Return (x, y) of the center of cell containing provided text 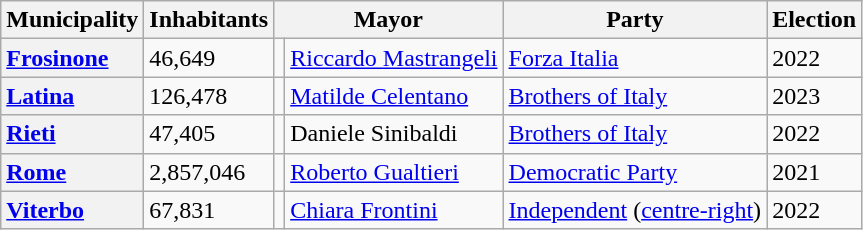
2021 (814, 172)
Roberto Gualtieri (394, 172)
46,649 (209, 58)
Matilde Celentano (394, 96)
47,405 (209, 134)
Riccardo Mastrangeli (394, 58)
Rome (72, 172)
126,478 (209, 96)
Municipality (72, 20)
Latina (72, 96)
Election (814, 20)
Daniele Sinibaldi (394, 134)
Mayor (388, 20)
2023 (814, 96)
Viterbo (72, 210)
Rieti (72, 134)
Frosinone (72, 58)
Chiara Frontini (394, 210)
Party (635, 20)
2,857,046 (209, 172)
Inhabitants (209, 20)
Forza Italia (635, 58)
67,831 (209, 210)
Democratic Party (635, 172)
Independent (centre-right) (635, 210)
